Pinpoint the cell where the given text exists, returning its (x, y) midpoint coordinate. 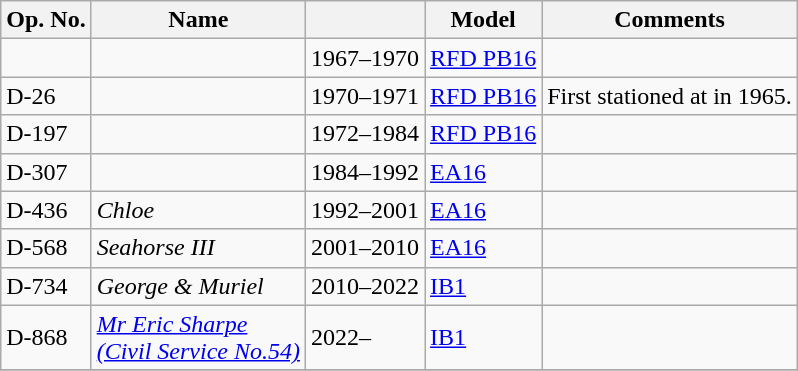
D-868 (46, 338)
Mr Eric Sharpe(Civil Service No.54) (198, 338)
D-307 (46, 172)
First stationed at in 1965. (670, 96)
Chloe (198, 210)
1967–1970 (366, 58)
Model (484, 20)
Comments (670, 20)
Seahorse III (198, 248)
D-568 (46, 248)
1984–1992 (366, 172)
Name (198, 20)
2010–2022 (366, 286)
George & Muriel (198, 286)
2022– (366, 338)
D-197 (46, 134)
Op. No. (46, 20)
D-436 (46, 210)
1970–1971 (366, 96)
2001–2010 (366, 248)
D-26 (46, 96)
1992–2001 (366, 210)
1972–1984 (366, 134)
D-734 (46, 286)
